Locate the cell with the specified text and output its [X, Y] center coordinate. 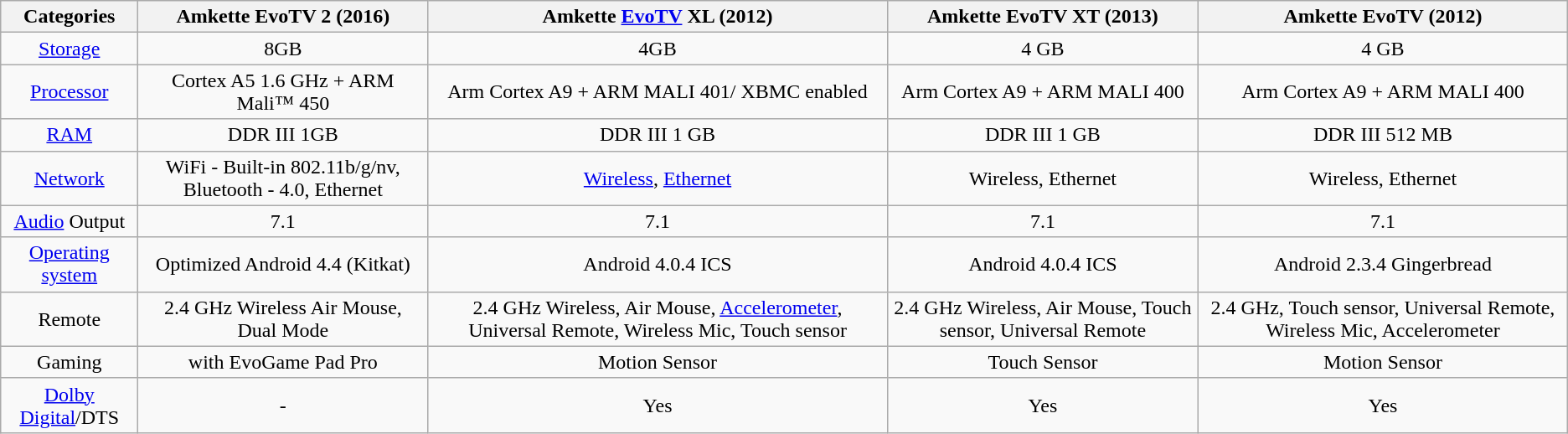
2.4 GHz Wireless, Air Mouse, Accelerometer, Universal Remote, Wireless Mic, Touch sensor [658, 318]
Amkette EvoTV 2 (2016) [283, 17]
2.4 GHz, Touch sensor, Universal Remote, Wireless Mic, Accelerometer [1384, 318]
Android 2.3.4 Gingerbread [1384, 265]
Categories [70, 17]
with EvoGame Pad Pro [283, 362]
8GB [283, 49]
DDR III 512 MB [1384, 135]
WiFi - Built-in 802.11b/g/nv, Bluetooth - 4.0, Ethernet [283, 178]
2.4 GHz Wireless Air Mouse, Dual Mode [283, 318]
Cortex A5 1.6 GHz + ARM Mali™ 450 [283, 92]
2.4 GHz Wireless, Air Mouse, Touch sensor, Universal Remote [1043, 318]
RAM [70, 135]
Operating system [70, 265]
- [283, 406]
Storage [70, 49]
Audio Output [70, 221]
Processor [70, 92]
Amkette EvoTV (2012) [1384, 17]
Remote [70, 318]
Dolby Digital/DTS [70, 406]
DDR III 1GB [283, 135]
4GB [658, 49]
Arm Cortex A9 + ARM MALI 401/ XBMC enabled [658, 92]
Amkette EvoTV XT (2013) [1043, 17]
Network [70, 178]
Optimized Android 4.4 (Kitkat) [283, 265]
Amkette EvoTV XL (2012) [658, 17]
Touch Sensor [1043, 362]
Gaming [70, 362]
